Identify which cell holds the provided text, then report its [X, Y] central coordinate. 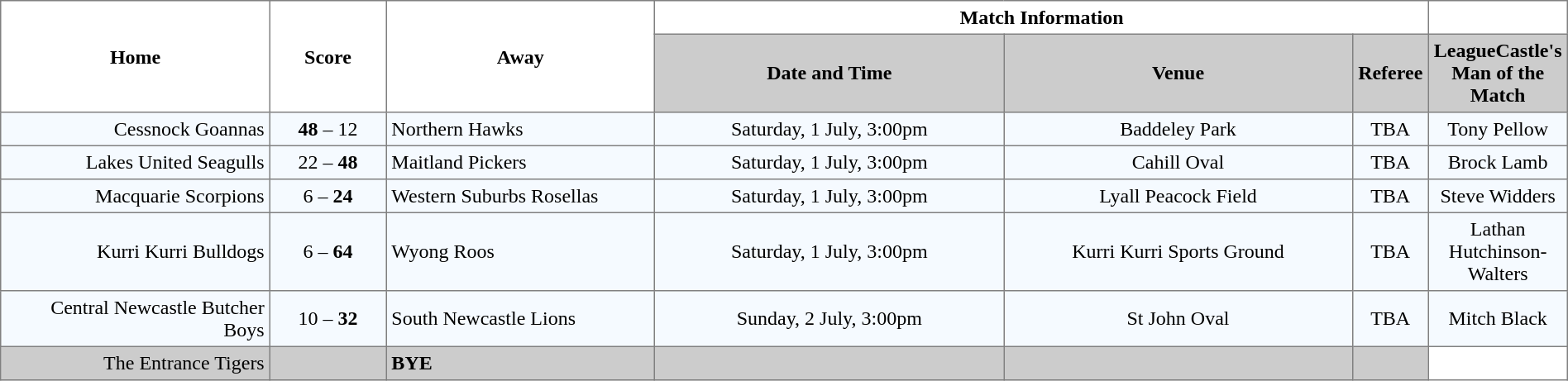
Venue [1178, 73]
Baddeley Park [1178, 129]
LeagueCastle's Man of the Match [1498, 73]
Date and Time [829, 73]
Steve Widders [1498, 196]
22 – 48 [327, 162]
Match Information [1042, 17]
Away [521, 56]
St John Oval [1178, 319]
Maitland Pickers [521, 162]
Northern Hawks [521, 129]
The Entrance Tigers [136, 363]
Lyall Peacock Field [1178, 196]
6 – 64 [327, 251]
Western Suburbs Rosellas [521, 196]
Wyong Roos [521, 251]
Brock Lamb [1498, 162]
Kurri Kurri Sports Ground [1178, 251]
Lathan Hutchinson-Walters [1498, 251]
Score [327, 56]
Cessnock Goannas [136, 129]
Tony Pellow [1498, 129]
BYE [521, 363]
Macquarie Scorpions [136, 196]
Sunday, 2 July, 3:00pm [829, 319]
6 – 24 [327, 196]
Referee [1390, 73]
Kurri Kurri Bulldogs [136, 251]
Central Newcastle Butcher Boys [136, 319]
South Newcastle Lions [521, 319]
Mitch Black [1498, 319]
Lakes United Seagulls [136, 162]
Home [136, 56]
10 – 32 [327, 319]
Cahill Oval [1178, 162]
48 – 12 [327, 129]
